Scan for the cell matching the given text and deliver its (x, y) coordinate at center. 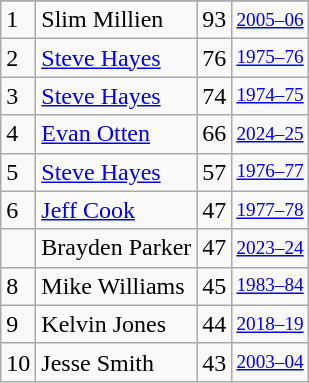
74 (214, 96)
Slim Millien (116, 20)
Jeff Cook (116, 210)
9 (18, 324)
Mike Williams (116, 286)
1976–77 (270, 172)
Evan Otten (116, 134)
2 (18, 58)
Brayden Parker (116, 248)
Jesse Smith (116, 362)
2018–19 (270, 324)
6 (18, 210)
Kelvin Jones (116, 324)
2003–04 (270, 362)
10 (18, 362)
45 (214, 286)
8 (18, 286)
1975–76 (270, 58)
1977–78 (270, 210)
2023–24 (270, 248)
2024–25 (270, 134)
66 (214, 134)
1974–75 (270, 96)
43 (214, 362)
57 (214, 172)
44 (214, 324)
3 (18, 96)
76 (214, 58)
5 (18, 172)
1983–84 (270, 286)
2005–06 (270, 20)
1 (18, 20)
93 (214, 20)
4 (18, 134)
